Extract the [X, Y] coordinate from the center of the cell holding the provided text.  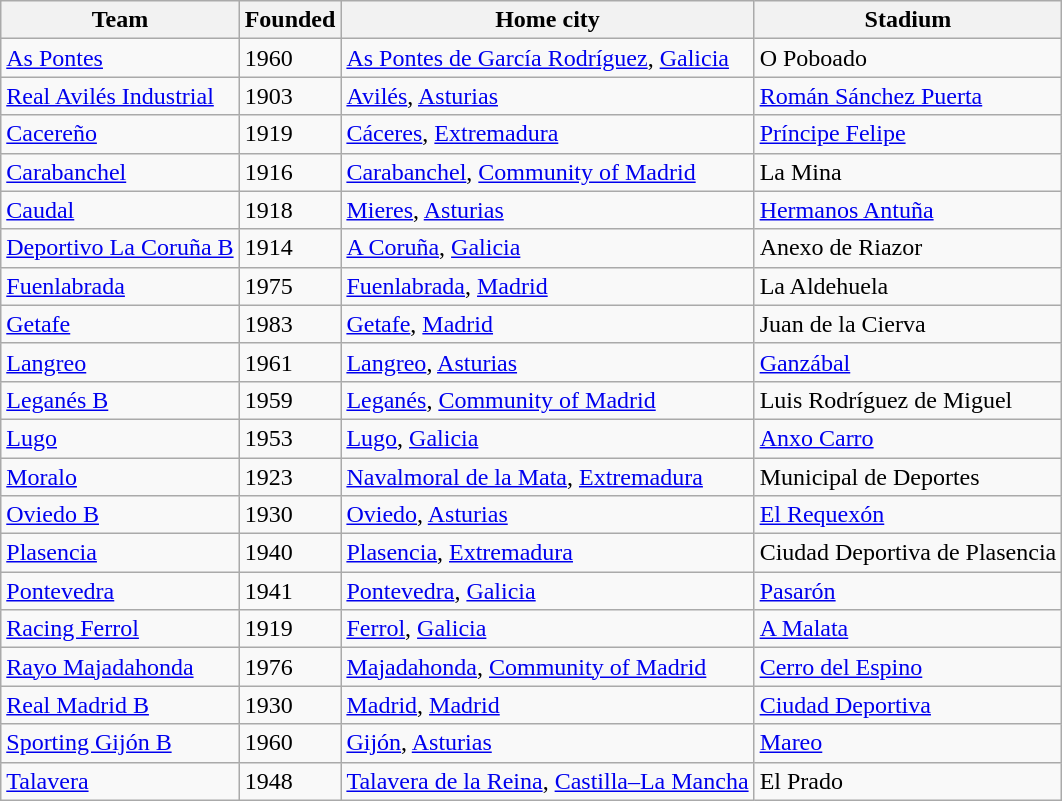
Rayo Majadahonda [120, 667]
Leganés B [120, 400]
Anxo Carro [908, 438]
Lugo, Galicia [548, 438]
Getafe [120, 324]
Home city [548, 20]
Fuenlabrada, Madrid [548, 286]
Pontevedra, Galicia [548, 591]
Caudal [120, 210]
Racing Ferrol [120, 629]
Fuenlabrada [120, 286]
1940 [290, 553]
1959 [290, 400]
Carabanchel [120, 172]
1948 [290, 781]
1918 [290, 210]
Navalmoral de la Mata, Extremadura [548, 477]
Luis Rodríguez de Miguel [908, 400]
El Requexón [908, 515]
1914 [290, 248]
Plasencia [120, 553]
1941 [290, 591]
1961 [290, 362]
Getafe, Madrid [548, 324]
La Aldehuela [908, 286]
Plasencia, Extremadura [548, 553]
Real Avilés Industrial [120, 96]
Gijón, Asturias [548, 743]
1953 [290, 438]
As Pontes [120, 58]
Langreo [120, 362]
1916 [290, 172]
Carabanchel, Community of Madrid [548, 172]
Príncipe Felipe [908, 134]
Mareo [908, 743]
Hermanos Antuña [908, 210]
A Malata [908, 629]
Real Madrid B [120, 705]
La Mina [908, 172]
Leganés, Community of Madrid [548, 400]
Team [120, 20]
Ferrol, Galicia [548, 629]
Ciudad Deportiva de Plasencia [908, 553]
Anexo de Riazor [908, 248]
Pontevedra [120, 591]
Cacereño [120, 134]
1983 [290, 324]
Ciudad Deportiva [908, 705]
O Poboado [908, 58]
Lugo [120, 438]
Majadahonda, Community of Madrid [548, 667]
Oviedo, Asturias [548, 515]
Juan de la Cierva [908, 324]
Avilés, Asturias [548, 96]
1923 [290, 477]
A Coruña, Galicia [548, 248]
Talavera de la Reina, Castilla–La Mancha [548, 781]
Talavera [120, 781]
Mieres, Asturias [548, 210]
Langreo, Asturias [548, 362]
Oviedo B [120, 515]
1975 [290, 286]
1903 [290, 96]
Cerro del Espino [908, 667]
Román Sánchez Puerta [908, 96]
Madrid, Madrid [548, 705]
Sporting Gijón B [120, 743]
1976 [290, 667]
Founded [290, 20]
Municipal de Deportes [908, 477]
Cáceres, Extremadura [548, 134]
Ganzábal [908, 362]
Stadium [908, 20]
Moralo [120, 477]
Deportivo La Coruña B [120, 248]
El Prado [908, 781]
As Pontes de García Rodríguez, Galicia [548, 58]
Pasarón [908, 591]
